Extract the (x, y) coordinate from the center of the cell holding the provided text.  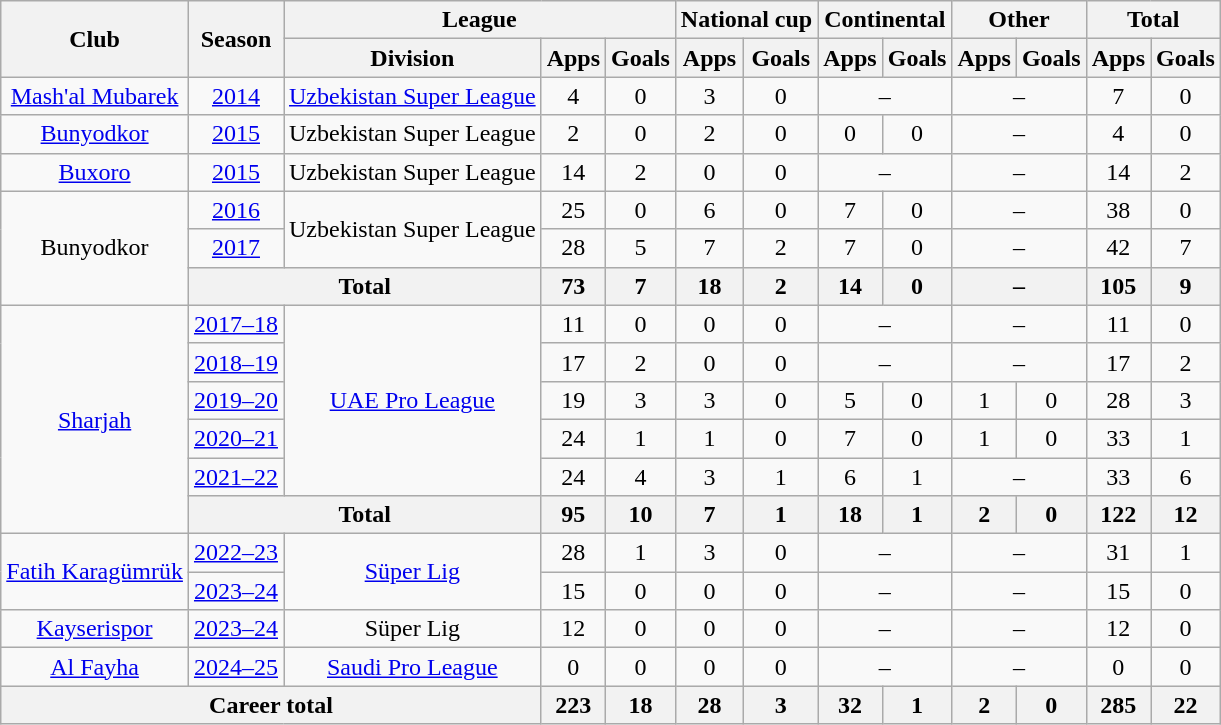
Al Fayha (95, 667)
2022–23 (236, 553)
Fatih Karagümrük (95, 572)
2016 (236, 210)
Sharjah (95, 419)
Season (236, 39)
Continental (885, 20)
Mash'al Mubarek (95, 96)
22 (1186, 705)
National cup (746, 20)
223 (573, 705)
Buxoro (95, 172)
19 (573, 400)
9 (1186, 286)
38 (1118, 210)
2021–22 (236, 477)
31 (1118, 553)
2014 (236, 96)
Kayserispor (95, 629)
42 (1118, 248)
Club (95, 39)
285 (1118, 705)
105 (1118, 286)
2017–18 (236, 324)
2019–20 (236, 400)
25 (573, 210)
73 (573, 286)
10 (641, 515)
32 (850, 705)
Saudi Pro League (413, 667)
122 (1118, 515)
2020–21 (236, 438)
95 (573, 515)
Division (413, 58)
2024–25 (236, 667)
2017 (236, 248)
UAE Pro League (413, 400)
Other (1019, 20)
League (480, 20)
2018–19 (236, 362)
Career total (271, 705)
